Find where the given text appears and provide that cell's center as (X, Y) coordinate. 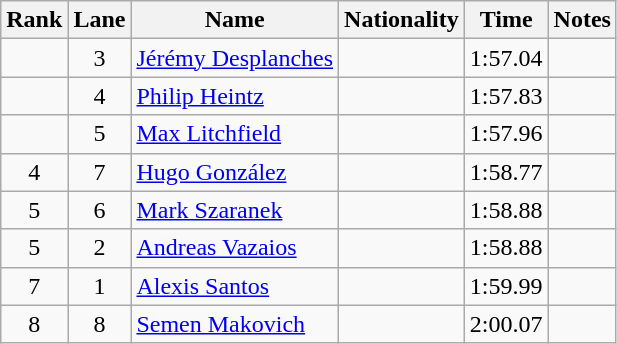
1:57.04 (506, 58)
Time (506, 20)
2:00.07 (506, 324)
Andreas Vazaios (235, 248)
Semen Makovich (235, 324)
Max Litchfield (235, 134)
Alexis Santos (235, 286)
Name (235, 20)
1:57.96 (506, 134)
3 (100, 58)
1:59.99 (506, 286)
Notes (582, 20)
Hugo González (235, 172)
Mark Szaranek (235, 210)
6 (100, 210)
Jérémy Desplanches (235, 58)
1:58.77 (506, 172)
Lane (100, 20)
Philip Heintz (235, 96)
1:57.83 (506, 96)
1 (100, 286)
2 (100, 248)
Nationality (402, 20)
Rank (34, 20)
